Detect which cell encompasses the target text, then output its (X, Y) center coordinate. 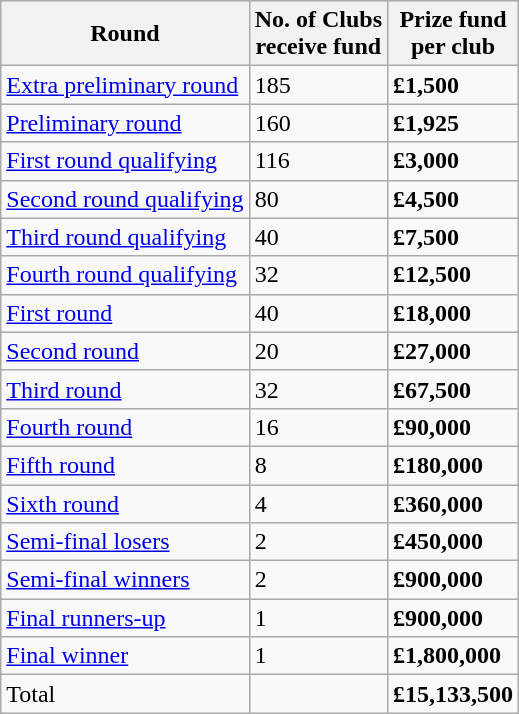
Semi-final losers (125, 542)
£4,500 (454, 199)
Preliminary round (125, 123)
Final winner (125, 656)
First round (125, 313)
Total (125, 694)
Sixth round (125, 503)
First round qualifying (125, 161)
£12,500 (454, 275)
80 (318, 199)
Round (125, 34)
£3,000 (454, 161)
Fifth round (125, 465)
£1,925 (454, 123)
Second round (125, 351)
No. of Clubsreceive fund (318, 34)
116 (318, 161)
160 (318, 123)
£1,500 (454, 85)
£360,000 (454, 503)
Third round (125, 389)
Fourth round (125, 427)
£450,000 (454, 542)
Fourth round qualifying (125, 275)
4 (318, 503)
£180,000 (454, 465)
£15,133,500 (454, 694)
16 (318, 427)
£27,000 (454, 351)
20 (318, 351)
£90,000 (454, 427)
£18,000 (454, 313)
185 (318, 85)
Final runners-up (125, 618)
Extra preliminary round (125, 85)
Semi-final winners (125, 580)
£7,500 (454, 237)
8 (318, 465)
Third round qualifying (125, 237)
£67,500 (454, 389)
£1,800,000 (454, 656)
Second round qualifying (125, 199)
Prize fundper club (454, 34)
